Find where the given text appears and provide that cell's center as [x, y] coordinate. 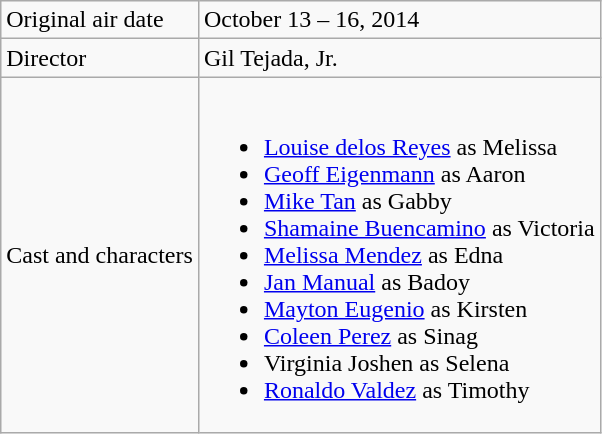
Gil Tejada, Jr. [399, 58]
Director [100, 58]
Cast and characters [100, 255]
October 13 – 16, 2014 [399, 20]
Original air date [100, 20]
